Find where the given text appears and provide that cell's center as (X, Y) coordinate. 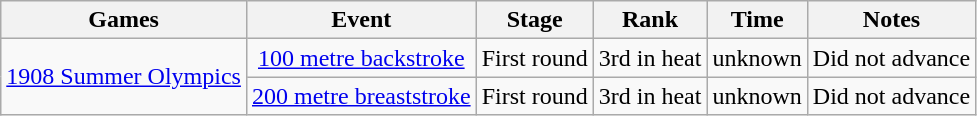
Time (757, 20)
Event (361, 20)
Games (124, 20)
100 metre backstroke (361, 58)
1908 Summer Olympics (124, 77)
Rank (650, 20)
Stage (534, 20)
200 metre breaststroke (361, 96)
Notes (891, 20)
